Return the (X, Y) coordinate for the center point of the cell that contains the specified text.  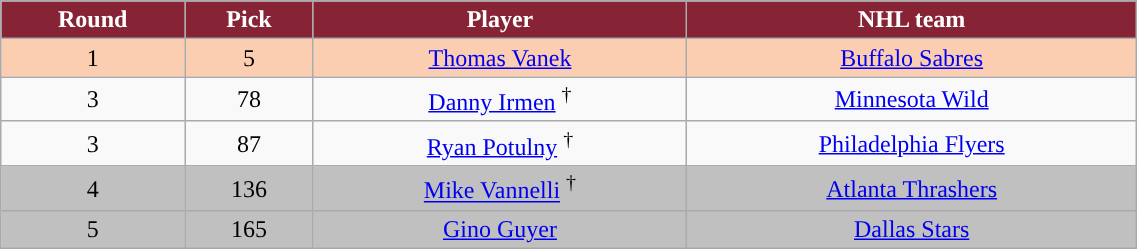
Philadelphia Flyers (912, 144)
136 (250, 188)
Round (93, 20)
Mike Vannelli † (500, 188)
Minnesota Wild (912, 100)
Danny Irmen † (500, 100)
Ryan Potulny † (500, 144)
Player (500, 20)
87 (250, 144)
NHL team (912, 20)
78 (250, 100)
Buffalo Sabres (912, 58)
Atlanta Thrashers (912, 188)
4 (93, 188)
Dallas Stars (912, 230)
Pick (250, 20)
Gino Guyer (500, 230)
1 (93, 58)
165 (250, 230)
Thomas Vanek (500, 58)
